Detect which cell encompasses the target text, then output its [x, y] center coordinate. 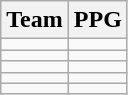
PPG [98, 20]
Team [35, 20]
